For the text-containing cell, return its midpoint in [x, y] coordinate format. 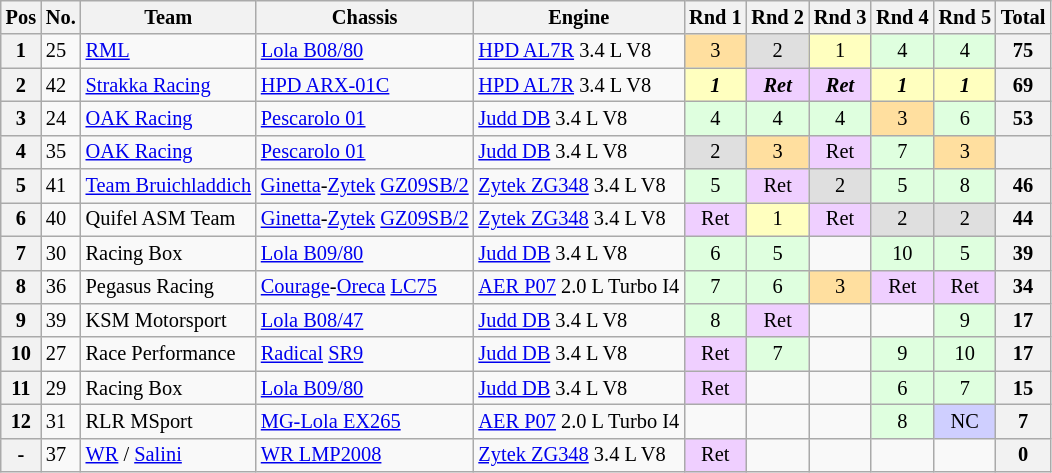
46 [1023, 186]
Rnd 1 [715, 17]
HPD ARX-01C [365, 85]
MG-Lola EX265 [365, 421]
0 [1023, 455]
WR LMP2008 [365, 455]
44 [1023, 219]
Pos [21, 17]
35 [61, 152]
41 [61, 186]
Radical SR9 [365, 354]
36 [61, 287]
RML [168, 51]
Race Performance [168, 354]
Engine [578, 17]
12 [21, 421]
NC [965, 421]
Strakka Racing [168, 85]
Total [1023, 17]
Lola B08/80 [365, 51]
53 [1023, 118]
Pegasus Racing [168, 287]
Rnd 4 [902, 17]
Quifel ASM Team [168, 219]
30 [61, 253]
Lola B08/47 [365, 320]
34 [1023, 287]
27 [61, 354]
75 [1023, 51]
Rnd 3 [840, 17]
Team [168, 17]
Rnd 5 [965, 17]
Courage-Oreca LC75 [365, 287]
29 [61, 388]
25 [61, 51]
31 [61, 421]
40 [61, 219]
No. [61, 17]
42 [61, 85]
37 [61, 455]
WR / Salini [168, 455]
15 [1023, 388]
69 [1023, 85]
Chassis [365, 17]
24 [61, 118]
Team Bruichladdich [168, 186]
11 [21, 388]
KSM Motorsport [168, 320]
RLR MSport [168, 421]
Rnd 2 [777, 17]
- [21, 455]
